Capture the cell that displays the provided text and extract its [x, y] central coordinate. 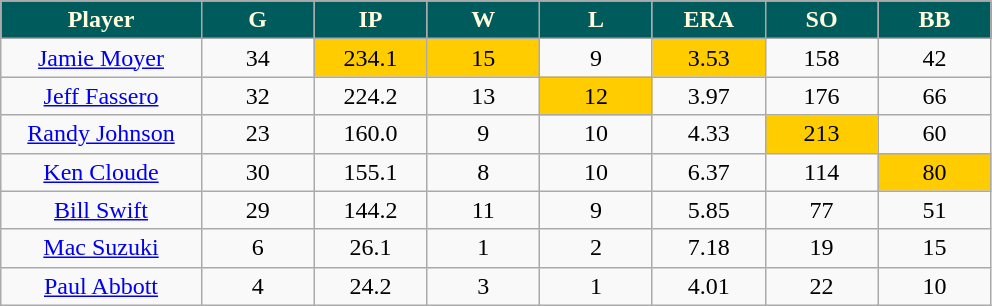
Jamie Moyer [102, 58]
IP [370, 20]
Bill Swift [102, 210]
155.1 [370, 172]
SO [822, 20]
11 [484, 210]
Randy Johnson [102, 134]
213 [822, 134]
Mac Suzuki [102, 248]
Jeff Fassero [102, 96]
144.2 [370, 210]
3.53 [708, 58]
G [258, 20]
7.18 [708, 248]
160.0 [370, 134]
3.97 [708, 96]
51 [934, 210]
114 [822, 172]
2 [596, 248]
29 [258, 210]
13 [484, 96]
22 [822, 286]
34 [258, 58]
19 [822, 248]
224.2 [370, 96]
ERA [708, 20]
77 [822, 210]
3 [484, 286]
Paul Abbott [102, 286]
L [596, 20]
Ken Cloude [102, 172]
158 [822, 58]
80 [934, 172]
W [484, 20]
176 [822, 96]
4.01 [708, 286]
23 [258, 134]
66 [934, 96]
32 [258, 96]
6 [258, 248]
4 [258, 286]
12 [596, 96]
Player [102, 20]
6.37 [708, 172]
4.33 [708, 134]
26.1 [370, 248]
24.2 [370, 286]
BB [934, 20]
42 [934, 58]
8 [484, 172]
234.1 [370, 58]
30 [258, 172]
5.85 [708, 210]
60 [934, 134]
